Detect which cell encompasses the target text, then output its (X, Y) center coordinate. 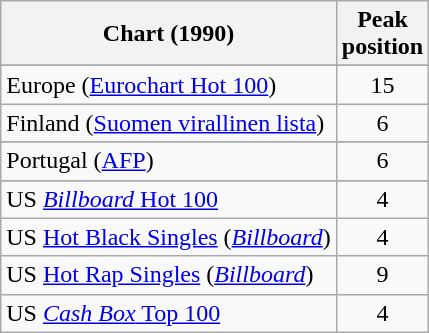
Chart (1990) (169, 34)
US Hot Black Singles (Billboard) (169, 237)
9 (382, 275)
Peakposition (382, 34)
Portugal (AFP) (169, 161)
Finland (Suomen virallinen lista) (169, 123)
US Cash Box Top 100 (169, 313)
15 (382, 85)
US Hot Rap Singles (Billboard) (169, 275)
US Billboard Hot 100 (169, 199)
Europe (Eurochart Hot 100) (169, 85)
